Extract the (X, Y) coordinate from the center of the cell holding the provided text.  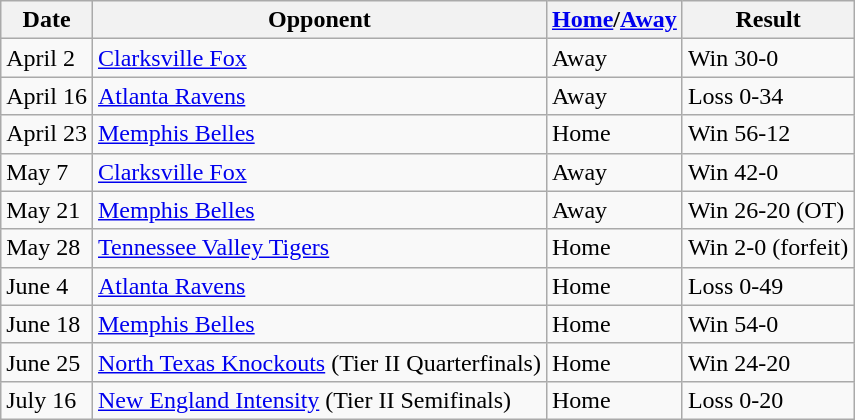
May 28 (47, 248)
June 25 (47, 362)
North Texas Knockouts (Tier II Quarterfinals) (319, 362)
Opponent (319, 20)
Loss 0-20 (768, 400)
April 23 (47, 134)
June 4 (47, 286)
April 2 (47, 58)
May 7 (47, 172)
Loss 0-34 (768, 96)
May 21 (47, 210)
June 18 (47, 324)
Date (47, 20)
Win 30-0 (768, 58)
Win 54-0 (768, 324)
Win 26-20 (OT) (768, 210)
Win 56-12 (768, 134)
April 16 (47, 96)
Win 2-0 (forfeit) (768, 248)
Home/Away (614, 20)
Result (768, 20)
Win 24-20 (768, 362)
Loss 0-49 (768, 286)
Win 42-0 (768, 172)
Tennessee Valley Tigers (319, 248)
New England Intensity (Tier II Semifinals) (319, 400)
July 16 (47, 400)
